Provide the (X, Y) coordinate of the cell's center where the given text is located.  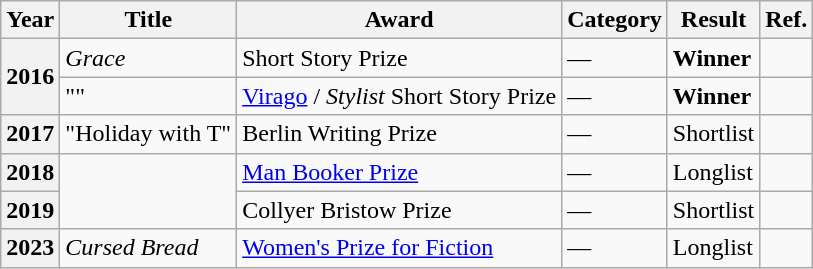
Virago / Stylist Short Story Prize (400, 96)
Women's Prize for Fiction (400, 248)
Collyer Bristow Prize (400, 210)
Ref. (786, 20)
2016 (30, 77)
Cursed Bread (148, 248)
2019 (30, 210)
Grace (148, 58)
2023 (30, 248)
"Holiday with T" (148, 134)
Category (615, 20)
Berlin Writing Prize (400, 134)
2017 (30, 134)
2018 (30, 172)
Year (30, 20)
Short Story Prize (400, 58)
Result (713, 20)
Award (400, 20)
"" (148, 96)
Title (148, 20)
Man Booker Prize (400, 172)
